Output the (x, y) coordinate of the center of the cell containing the given text.  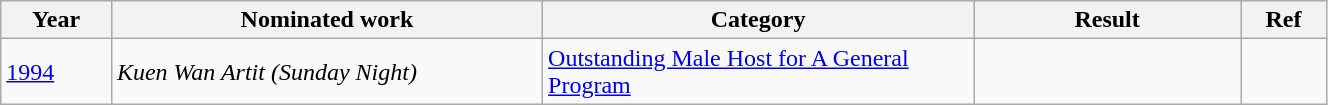
Kuen Wan Artit (Sunday Night) (326, 72)
Outstanding Male Host for A General Program (758, 72)
Nominated work (326, 20)
Result (1108, 20)
Ref (1283, 20)
Year (56, 20)
Category (758, 20)
1994 (56, 72)
